Capture the cell that displays the provided text and extract its (X, Y) central coordinate. 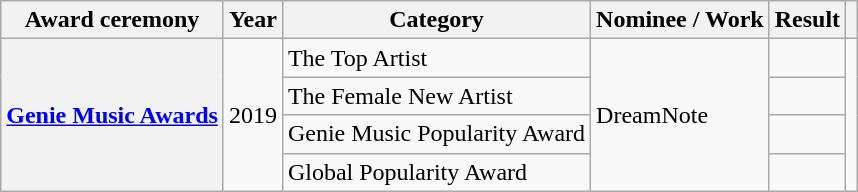
DreamNote (680, 115)
Result (807, 20)
Global Popularity Award (436, 172)
The Female New Artist (436, 96)
Award ceremony (112, 20)
The Top Artist (436, 58)
Genie Music Popularity Award (436, 134)
Category (436, 20)
2019 (252, 115)
Year (252, 20)
Nominee / Work (680, 20)
Genie Music Awards (112, 115)
